Search for the cell housing the specified text and yield its [x, y] center coordinate. 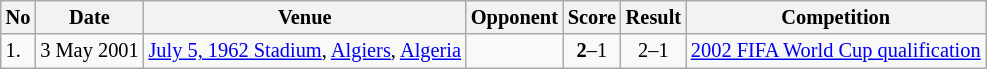
Venue [305, 17]
1. [18, 51]
Competition [836, 17]
Opponent [514, 17]
No [18, 17]
July 5, 1962 Stadium, Algiers, Algeria [305, 51]
Result [654, 17]
3 May 2001 [89, 51]
Score [592, 17]
2002 FIFA World Cup qualification [836, 51]
Date [89, 17]
